Extract the (x, y) coordinate from the center of the cell holding the provided text.  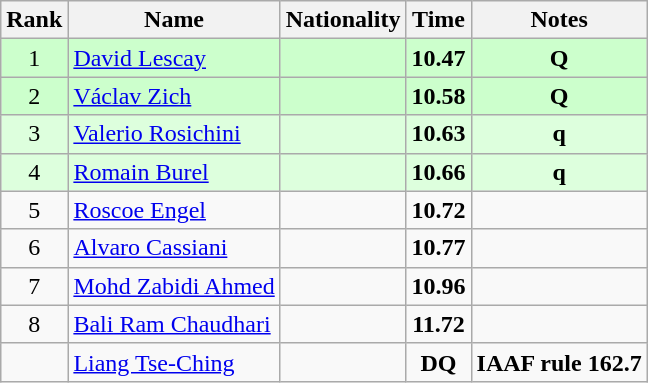
10.58 (438, 96)
2 (34, 96)
Name (174, 20)
4 (34, 172)
7 (34, 286)
Romain Burel (174, 172)
Alvaro Cassiani (174, 248)
IAAF rule 162.7 (559, 362)
Václav Zich (174, 96)
10.72 (438, 210)
10.47 (438, 58)
Mohd Zabidi Ahmed (174, 286)
10.66 (438, 172)
1 (34, 58)
Roscoe Engel (174, 210)
Bali Ram Chaudhari (174, 324)
Notes (559, 20)
5 (34, 210)
Rank (34, 20)
10.96 (438, 286)
DQ (438, 362)
10.77 (438, 248)
Liang Tse-Ching (174, 362)
11.72 (438, 324)
8 (34, 324)
6 (34, 248)
10.63 (438, 134)
David Lescay (174, 58)
Nationality (343, 20)
Time (438, 20)
3 (34, 134)
Valerio Rosichini (174, 134)
